Search for the cell housing the specified text and yield its [X, Y] center coordinate. 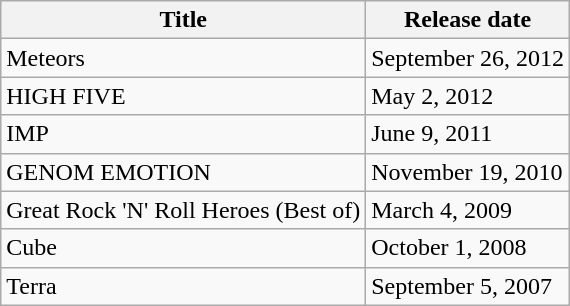
June 9, 2011 [468, 134]
March 4, 2009 [468, 210]
October 1, 2008 [468, 248]
Cube [184, 248]
Release date [468, 20]
Great Rock 'N' Roll Heroes (Best of) [184, 210]
GENOM EMOTION [184, 172]
May 2, 2012 [468, 96]
Meteors [184, 58]
September 5, 2007 [468, 286]
Title [184, 20]
Terra [184, 286]
November 19, 2010 [468, 172]
HIGH FIVE [184, 96]
September 26, 2012 [468, 58]
IMP [184, 134]
